Extract the (X, Y) coordinate from the center of the cell holding the provided text.  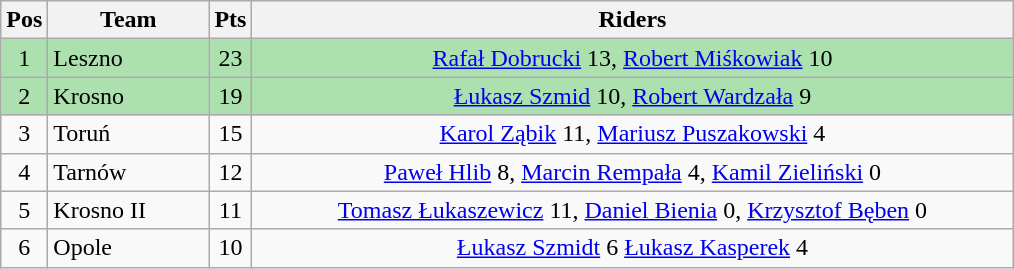
Krosno (128, 96)
2 (24, 96)
Pts (230, 20)
Paweł Hlib 8, Marcin Rempała 4, Kamil Zieliński 0 (632, 172)
Leszno (128, 58)
23 (230, 58)
5 (24, 210)
Krosno II (128, 210)
Karol Ząbik 11, Mariusz Puszakowski 4 (632, 134)
Toruń (128, 134)
1 (24, 58)
10 (230, 248)
3 (24, 134)
Team (128, 20)
19 (230, 96)
Łukasz Szmid 10, Robert Wardzała 9 (632, 96)
6 (24, 248)
15 (230, 134)
Riders (632, 20)
11 (230, 210)
Pos (24, 20)
Opole (128, 248)
Łukasz Szmidt 6 Łukasz Kasperek 4 (632, 248)
4 (24, 172)
Tomasz Łukaszewicz 11, Daniel Bienia 0, Krzysztof Bęben 0 (632, 210)
Tarnów (128, 172)
Rafał Dobrucki 13, Robert Miśkowiak 10 (632, 58)
12 (230, 172)
